Return the [X, Y] coordinate for the center point of the cell that contains the specified text.  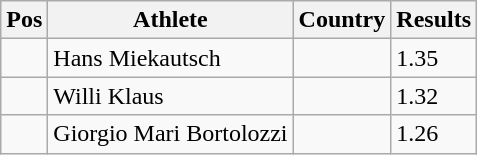
Country [342, 20]
1.32 [434, 96]
Pos [24, 20]
Giorgio Mari Bortolozzi [170, 134]
1.26 [434, 134]
Hans Miekautsch [170, 58]
Athlete [170, 20]
Willi Klaus [170, 96]
1.35 [434, 58]
Results [434, 20]
